Detect which cell encompasses the target text, then output its (X, Y) center coordinate. 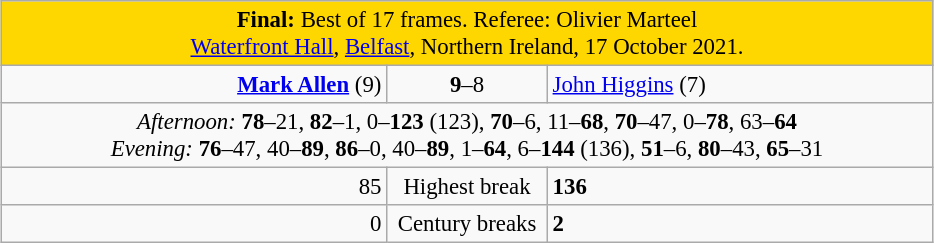
2 (740, 224)
Afternoon: 78–21, 82–1, 0–123 (123), 70–6, 11–68, 70–47, 0–78, 63–64Evening: 76–47, 40–89, 86–0, 40–89, 1–64, 6–144 (136), 51–6, 80–43, 65–31 (467, 136)
Century breaks (468, 224)
Highest break (468, 187)
Mark Allen (9) (194, 85)
Final: Best of 17 frames. Referee: Olivier Marteel Waterfront Hall, Belfast, Northern Ireland, 17 October 2021. (467, 34)
John Higgins (7) (740, 85)
85 (194, 187)
0 (194, 224)
9–8 (468, 85)
136 (740, 187)
